Output the (x, y) coordinate of the center of the cell containing the given text.  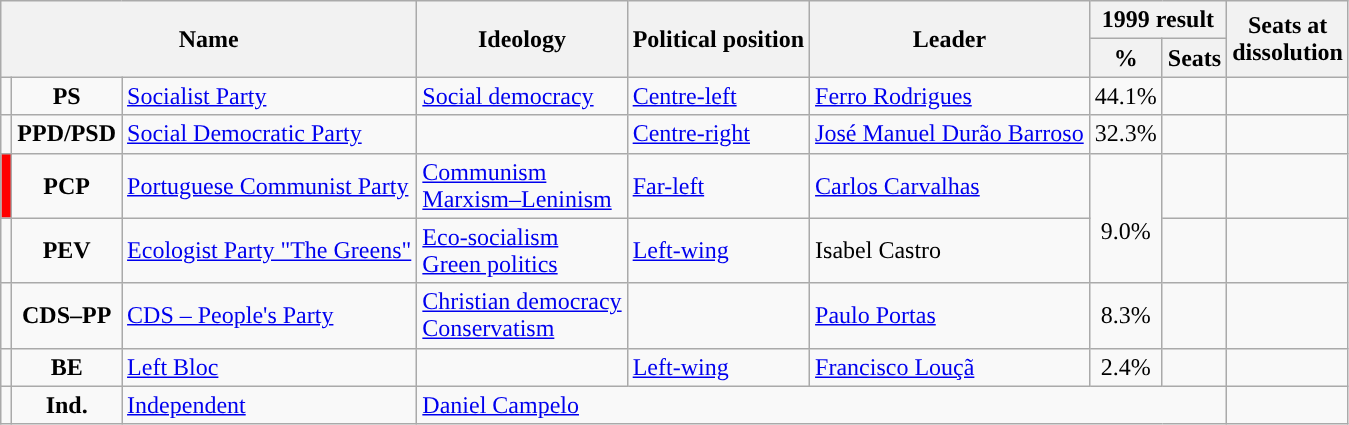
Carlos Carvalhas (950, 186)
8.3% (1126, 316)
PEV (67, 250)
9.0% (1126, 218)
CDS – People's Party (270, 316)
Portuguese Communist Party (270, 186)
Independent (270, 405)
Isabel Castro (950, 250)
Centre-right (718, 134)
Name (209, 39)
Ecologist Party "The Greens" (270, 250)
44.1% (1126, 96)
PPD/PSD (67, 134)
PS (67, 96)
Socialist Party (270, 96)
Francisco Louçã (950, 367)
% (1126, 58)
2.4% (1126, 367)
32.3% (1126, 134)
Social Democratic Party (270, 134)
PCP (67, 186)
Daniel Campelo (822, 405)
Seats atdissolution (1288, 39)
1999 result (1158, 20)
Seats (1194, 58)
Christian democracyConservatism (522, 316)
José Manuel Durão Barroso (950, 134)
CommunismMarxism–Leninism (522, 186)
Ideology (522, 39)
Social democracy (522, 96)
BE (67, 367)
Left Bloc (270, 367)
Eco-socialismGreen politics (522, 250)
Leader (950, 39)
Paulo Portas (950, 316)
Political position (718, 39)
Centre-left (718, 96)
Far-left (718, 186)
Ind. (67, 405)
CDS–PP (67, 316)
Ferro Rodrigues (950, 96)
